Find where the given text appears and provide that cell's center as [X, Y] coordinate. 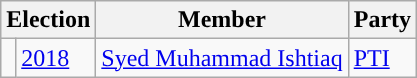
PTI [382, 58]
2018 [56, 58]
Election [48, 20]
Member [222, 20]
Party [382, 20]
Syed Muhammad Ishtiaq [222, 58]
